Pinpoint the cell where the given text exists, returning its (X, Y) midpoint coordinate. 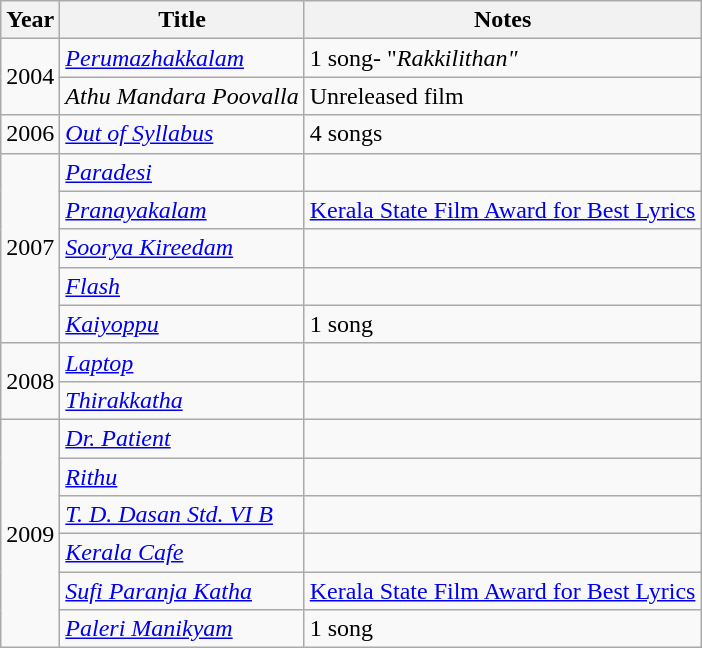
Dr. Patient (182, 438)
Unreleased film (502, 96)
Sufi Paranja Katha (182, 591)
4 songs (502, 134)
Kerala Cafe (182, 553)
Rithu (182, 477)
Perumazhakkalam (182, 58)
Notes (502, 20)
2007 (30, 248)
Paradesi (182, 172)
Pranayakalam (182, 210)
Thirakkatha (182, 400)
Kaiyoppu (182, 324)
Title (182, 20)
2004 (30, 77)
Year (30, 20)
2009 (30, 533)
Out of Syllabus (182, 134)
T. D. Dasan Std. VI B (182, 515)
Soorya Kireedam (182, 248)
Laptop (182, 362)
Flash (182, 286)
2008 (30, 381)
1 song- "Rakkilithan" (502, 58)
2006 (30, 134)
Athu Mandara Poovalla (182, 96)
Paleri Manikyam (182, 629)
